Locate the cell with the specified text and output its (x, y) center coordinate. 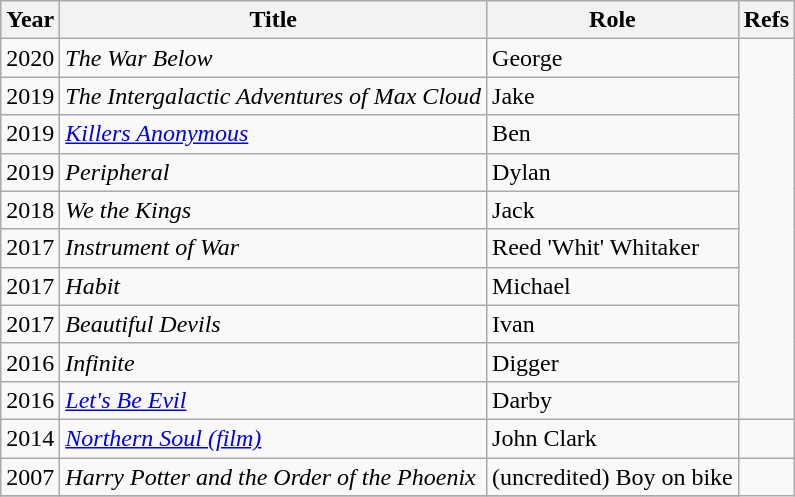
2014 (30, 438)
Digger (613, 362)
Let's Be Evil (274, 400)
Michael (613, 286)
Killers Anonymous (274, 134)
2018 (30, 210)
Ben (613, 134)
John Clark (613, 438)
Year (30, 20)
Harry Potter and the Order of the Phoenix (274, 477)
Peripheral (274, 172)
Jake (613, 96)
Ivan (613, 324)
Title (274, 20)
Dylan (613, 172)
The Intergalactic Adventures of Max Cloud (274, 96)
We the Kings (274, 210)
Role (613, 20)
Darby (613, 400)
2020 (30, 58)
Instrument of War (274, 248)
Infinite (274, 362)
George (613, 58)
(uncredited) Boy on bike (613, 477)
Jack (613, 210)
Reed 'Whit' Whitaker (613, 248)
2007 (30, 477)
Refs (766, 20)
Northern Soul (film) (274, 438)
Beautiful Devils (274, 324)
The War Below (274, 58)
Habit (274, 286)
